Scan for the cell matching the given text and deliver its (x, y) coordinate at center. 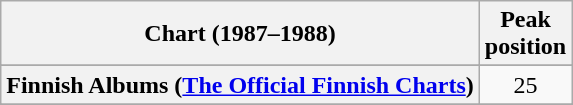
Chart (1987–1988) (240, 34)
Finnish Albums (The Official Finnish Charts) (240, 85)
25 (525, 85)
Peakposition (525, 34)
